For the text-containing cell, return its midpoint in (x, y) coordinate format. 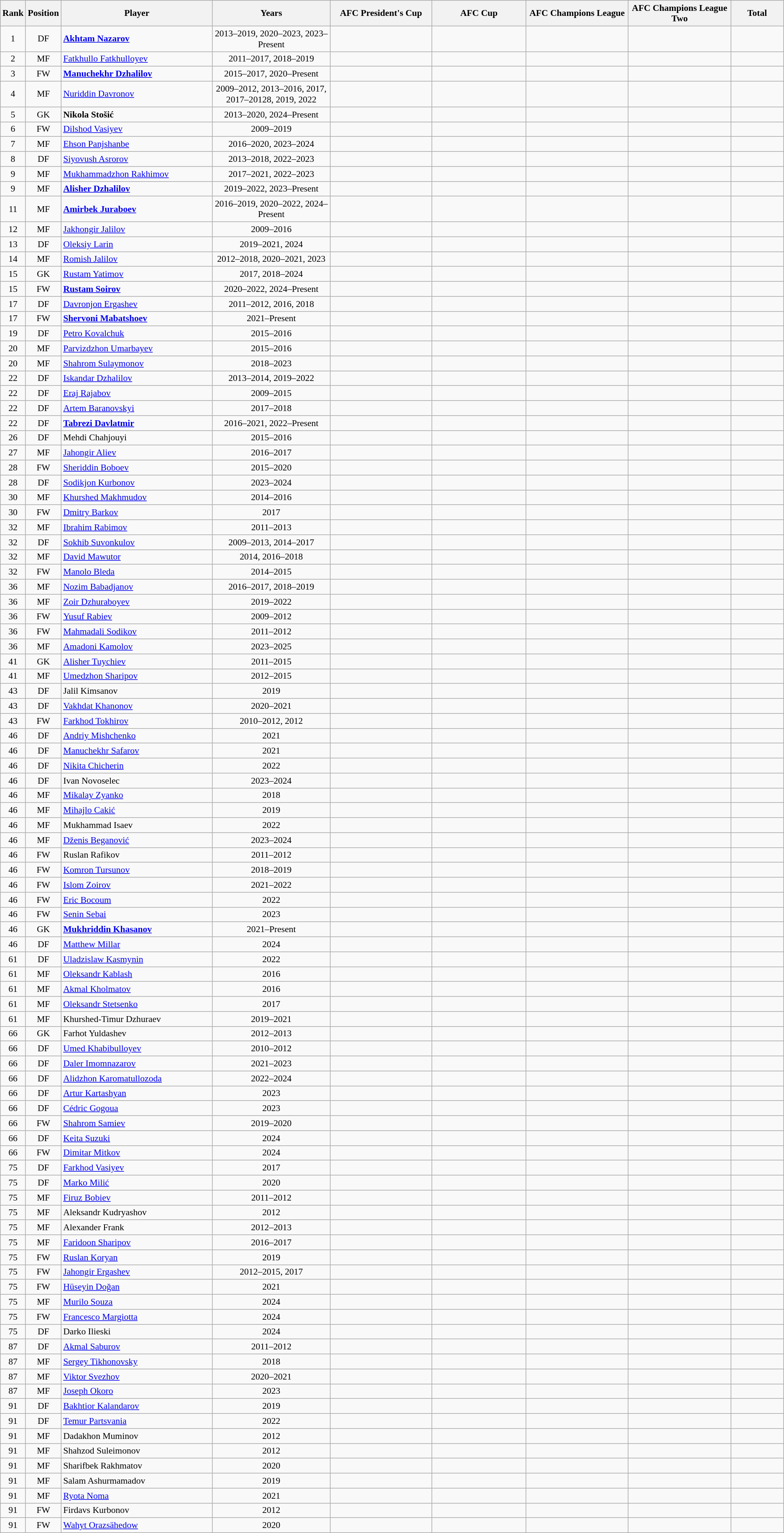
Years (271, 13)
Alexander Frank (137, 1228)
Khurshed-Timur Dzhuraev (137, 1019)
2021–2022 (271, 885)
2016–2021, 2022–Present (271, 423)
2019–2021 (271, 1019)
2011–2012, 2016, 2018 (271, 304)
AFC Champions League (577, 13)
Ivan Novoselec (137, 781)
AFC Champions League Two (680, 13)
Yusuf Rabiev (137, 617)
6 (13, 129)
Farhot Yuldashev (137, 1034)
Temur Partsvania (137, 1421)
2012–2015 (271, 676)
2011–2013 (271, 527)
2017, 2018–2024 (271, 274)
2014–2015 (271, 572)
Shahrom Samiev (137, 1123)
Firdavs Kurbonov (137, 1510)
2018–2019 (271, 870)
Khurshed Makhmudov (137, 498)
Nikola Stošić (137, 115)
Total (757, 13)
Dženis Beganović (137, 840)
Iskandar Dzhalilov (137, 378)
Amadoni Kamolov (137, 646)
Nuriddin Davronov (137, 95)
Dadakhon Muminov (137, 1436)
27 (13, 453)
Alidzhon Karomatullozoda (137, 1078)
Mukhammad Isaev (137, 825)
13 (13, 244)
Sodikjon Kurbonov (137, 483)
Jalil Kimsanov (137, 691)
Ehson Panjshanbe (137, 144)
Murilo Souza (137, 1302)
2009–2012 (271, 617)
Fatkhullo Fatkhulloyev (137, 59)
2011–2015 (271, 662)
2013–2014, 2019–2022 (271, 378)
Jahongir Aliev (137, 453)
26 (13, 438)
7 (13, 144)
2014–2016 (271, 498)
Ruslan Koryan (137, 1257)
2009–2016 (271, 230)
Cédric Gogoua (137, 1109)
Akmal Saburov (137, 1347)
Amirbek Juraboev (137, 209)
Rank (13, 13)
Mukhriddin Khasanov (137, 930)
Parvizdzhon Umarbayev (137, 349)
2022–2024 (271, 1078)
2012–2015, 2017 (271, 1272)
Siyovush Asrorov (137, 159)
8 (13, 159)
Ryota Noma (137, 1496)
2015–2020 (271, 468)
Alisher Tuychiev (137, 662)
2016–2017, 2018–2019 (271, 587)
Alisher Dzhalilov (137, 189)
19 (13, 334)
Sheriddin Boboev (137, 468)
Eric Bocoum (137, 900)
Mihajlo Cakić (137, 810)
2017–2018 (271, 408)
Mehdi Chahjouyi (137, 438)
2015–2017, 2020–Present (271, 74)
1 (13, 38)
Aleksandr Kudryashov (137, 1213)
Mahmadali Sodikov (137, 632)
Joseph Okoro (137, 1391)
Salam Ashurmamadov (137, 1481)
12 (13, 230)
Manuchekhr Safarov (137, 751)
Davronjon Ergashev (137, 304)
2 (13, 59)
Matthew Millar (137, 945)
Firuz Bobiev (137, 1198)
Sokhib Suvonkulov (137, 542)
3 (13, 74)
2009–2015 (271, 393)
Shahrom Sulaymonov (137, 363)
2019–2022, 2023–Present (271, 189)
Akhtam Nazarov (137, 38)
David Mawutor (137, 557)
2011–2017, 2018–2019 (271, 59)
14 (13, 259)
Tabrezi Davlatmir (137, 423)
2013–2018, 2022–2023 (271, 159)
Romish Jalilov (137, 259)
Dmitry Barkov (137, 513)
Rustam Soirov (137, 289)
2021–2023 (271, 1064)
2016–2020, 2023–2024 (271, 144)
Darko Ilieski (137, 1332)
Petro Kovalchuk (137, 334)
AFC Cup (479, 13)
Nikita Chicherin (137, 766)
Islom Zoirov (137, 885)
Senin Sebai (137, 915)
2009–2012, 2013–2016, 2017, 2017–20128, 2019, 2022 (271, 95)
Oleksandr Stetsenko (137, 1004)
Oleksandr Kablash (137, 974)
Player (137, 13)
Jakhongir Jalilov (137, 230)
Viktor Svezhov (137, 1377)
Nozim Babadjanov (137, 587)
Farkhod Tokhirov (137, 721)
Shervoni Mabatshoev (137, 319)
Artem Baranovskyi (137, 408)
Artur Kartashyan (137, 1094)
Zoir Dzhuraboyev (137, 602)
Ibrahim Rabimov (137, 527)
4 (13, 95)
Uladzislaw Kasmynin (137, 959)
2017–2021, 2022–2023 (271, 174)
Dilshod Vasiyev (137, 129)
2009–2019 (271, 129)
Sharifbek Rakhmatov (137, 1466)
Jahongir Ergashev (137, 1272)
2012–2018, 2020–2021, 2023 (271, 259)
2010–2012 (271, 1049)
Shahzod Suleimonov (137, 1451)
2009–2013, 2014–2017 (271, 542)
2010–2012, 2012 (271, 721)
2019–2020 (271, 1123)
Bakhtior Kalandarov (137, 1406)
Sergey Tikhonovsky (137, 1362)
Akmal Kholmatov (137, 989)
AFC President's Cup (381, 13)
Mukhammadzhon Rakhimov (137, 174)
Ruslan Rafikov (137, 855)
2013–2019, 2020–2023, 2023–Present (271, 38)
5 (13, 115)
11 (13, 209)
Daler Imomnazarov (137, 1064)
Komron Tursunov (137, 870)
2014, 2016–2018 (271, 557)
Faridoon Sharipov (137, 1242)
Dimitar Mitkov (137, 1153)
Manolo Bleda (137, 572)
Keita Suzuki (137, 1138)
Manuchekhr Dzhalilov (137, 74)
Hüseyin Doğan (137, 1287)
Andriy Mishchenko (137, 736)
Farkhod Vasiyev (137, 1168)
2023–2025 (271, 646)
Eraj Rajabov (137, 393)
Francesco Margiotta (137, 1317)
2013–2020, 2024–Present (271, 115)
Oleksiy Larin (137, 244)
Rustam Yatimov (137, 274)
Umedzhon Sharipov (137, 676)
2019–2021, 2024 (271, 244)
2019–2022 (271, 602)
Vakhdat Khanonov (137, 706)
2020–2022, 2024–Present (271, 289)
2018–2023 (271, 363)
Umed Khabibulloyev (137, 1049)
Marko Milić (137, 1183)
Mikalay Zyanko (137, 795)
Wahyt Orazsähedow (137, 1525)
Position (43, 13)
2016–2019, 2020–2022, 2024–Present (271, 209)
